Search for the cell housing the specified text and yield its (x, y) center coordinate. 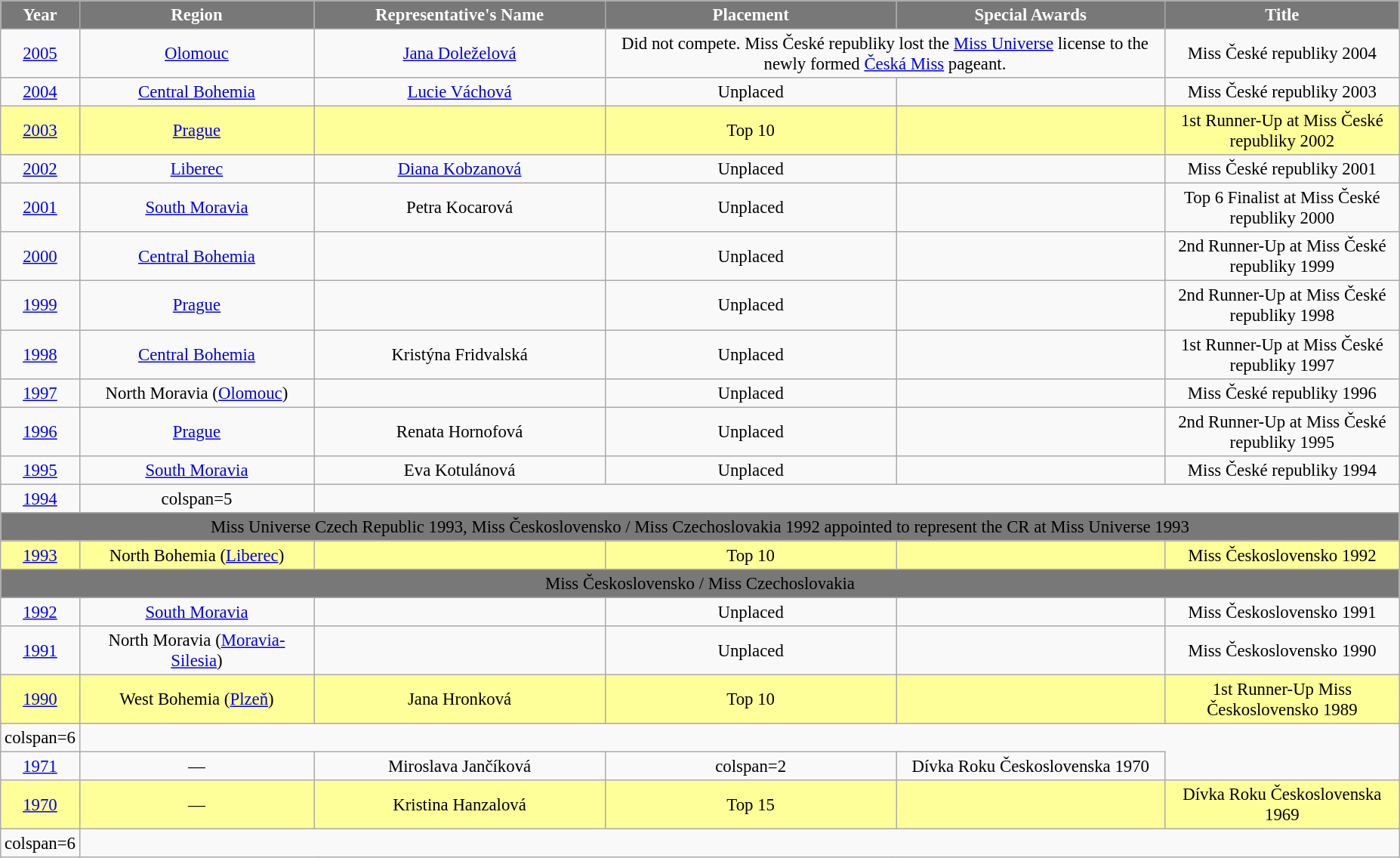
Miss Československo 1991 (1282, 612)
Dívka Roku Československa 1970 (1031, 767)
1998 (40, 355)
1992 (40, 612)
1991 (40, 651)
North Bohemia (Liberec) (196, 555)
1994 (40, 498)
1st Runner-Up at Miss České republiky 2002 (1282, 131)
2000 (40, 257)
Eva Kotulánová (460, 470)
colspan=2 (751, 767)
Miss České republiky 1994 (1282, 470)
Dívka Roku Československa 1969 (1282, 805)
Miss Universe Czech Republic 1993, Miss Československo / Miss Czechoslovakia 1992 appointed to represent the CR at Miss Universe 1993 (700, 527)
1970 (40, 805)
1995 (40, 470)
West Bohemia (Plzeň) (196, 699)
2001 (40, 208)
Miss Československo 1990 (1282, 651)
Liberec (196, 169)
2nd Runner-Up at Miss České republiky 1995 (1282, 432)
Miss Československo / Miss Czechoslovakia (700, 584)
1st Runner-Up Miss Československo 1989 (1282, 699)
Representative's Name (460, 15)
Top 6 Finalist at Miss České republiky 2000 (1282, 208)
Olomouc (196, 54)
Special Awards (1031, 15)
Petra Kocarová (460, 208)
Miss České republiky 2003 (1282, 92)
Jana Doleželová (460, 54)
Miss Československo 1992 (1282, 555)
1993 (40, 555)
1971 (40, 767)
North Moravia (Olomouc) (196, 393)
Renata Hornofová (460, 432)
Year (40, 15)
2002 (40, 169)
1999 (40, 305)
2005 (40, 54)
North Moravia (Moravia-Silesia) (196, 651)
Miss České republiky 2004 (1282, 54)
Did not compete. Miss České republiky lost the Miss Universe license to the newly formed Česká Miss pageant. (885, 54)
1st Runner-Up at Miss České republiky 1997 (1282, 355)
1990 (40, 699)
1996 (40, 432)
1997 (40, 393)
2nd Runner-Up at Miss České republiky 1998 (1282, 305)
colspan=5 (196, 498)
Region (196, 15)
Miroslava Jančíková (460, 767)
Kristýna Fridvalská (460, 355)
Jana Hronková (460, 699)
2003 (40, 131)
2004 (40, 92)
2nd Runner-Up at Miss České republiky 1999 (1282, 257)
Placement (751, 15)
Title (1282, 15)
Miss České republiky 2001 (1282, 169)
Lucie Váchová (460, 92)
Top 15 (751, 805)
Miss České republiky 1996 (1282, 393)
Kristina Hanzalová (460, 805)
Diana Kobzanová (460, 169)
